Return the [x, y] coordinate for the center point of the cell that contains the specified text.  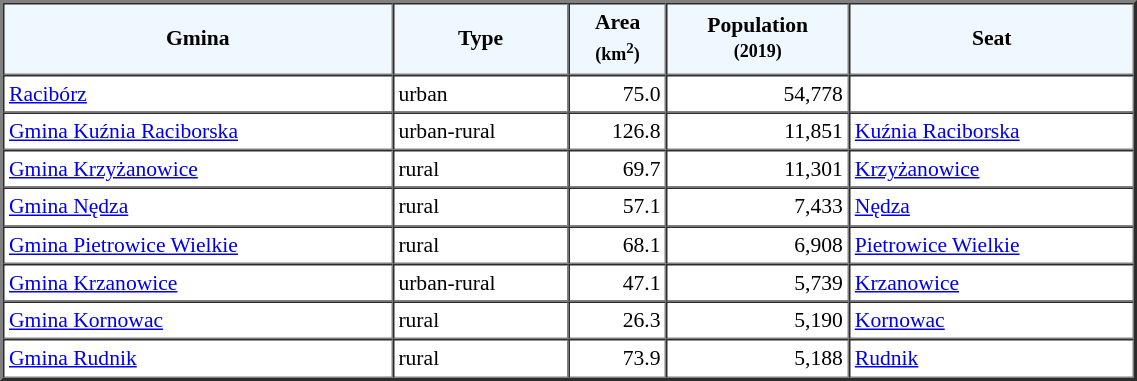
75.0 [618, 93]
57.1 [618, 207]
Gmina Krzyżanowice [198, 169]
Area(km2) [618, 38]
Nędza [992, 207]
73.9 [618, 359]
7,433 [758, 207]
126.8 [618, 131]
5,188 [758, 359]
69.7 [618, 169]
Racibórz [198, 93]
Gmina [198, 38]
54,778 [758, 93]
5,739 [758, 283]
Kornowac [992, 321]
11,301 [758, 169]
68.1 [618, 245]
urban [480, 93]
Type [480, 38]
Gmina Krzanowice [198, 283]
Gmina Rudnik [198, 359]
Gmina Kuźnia Raciborska [198, 131]
Krzanowice [992, 283]
Pietrowice Wielkie [992, 245]
11,851 [758, 131]
Krzyżanowice [992, 169]
Gmina Nędza [198, 207]
26.3 [618, 321]
47.1 [618, 283]
6,908 [758, 245]
Rudnik [992, 359]
Seat [992, 38]
Kuźnia Raciborska [992, 131]
Population(2019) [758, 38]
Gmina Pietrowice Wielkie [198, 245]
5,190 [758, 321]
Gmina Kornowac [198, 321]
